Locate the cell with the specified text and output its (x, y) center coordinate. 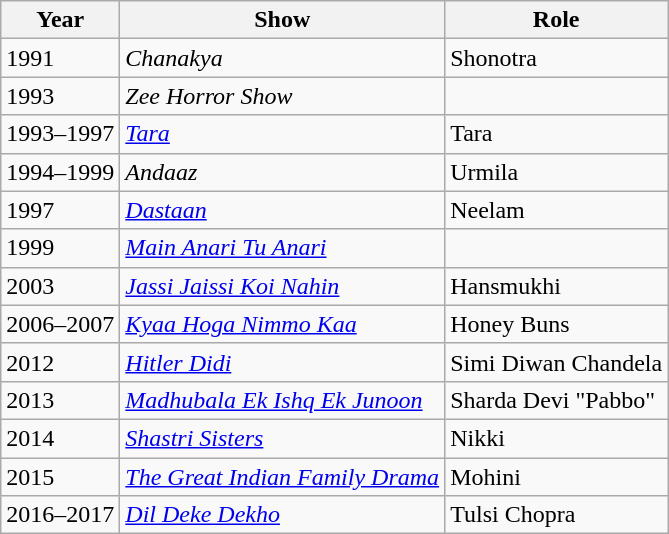
Tulsi Chopra (556, 515)
Urmila (556, 172)
2016–2017 (60, 515)
Honey Buns (556, 324)
Madhubala Ek Ishq Ek Junoon (282, 400)
1997 (60, 210)
Dastaan (282, 210)
2014 (60, 438)
Shastri Sisters (282, 438)
2012 (60, 362)
The Great Indian Family Drama (282, 477)
1991 (60, 58)
Simi Diwan Chandela (556, 362)
Kyaa Hoga Nimmo Kaa (282, 324)
Dil Deke Dekho (282, 515)
Hansmukhi (556, 286)
1994–1999 (60, 172)
Jassi Jaissi Koi Nahin (282, 286)
Shonotra (556, 58)
Nikki (556, 438)
1999 (60, 248)
Zee Horror Show (282, 96)
Andaaz (282, 172)
Neelam (556, 210)
2015 (60, 477)
Hitler Didi (282, 362)
2003 (60, 286)
2006–2007 (60, 324)
Main Anari Tu Anari (282, 248)
Mohini (556, 477)
Year (60, 20)
Show (282, 20)
1993 (60, 96)
2013 (60, 400)
Chanakya (282, 58)
Sharda Devi "Pabbo" (556, 400)
Role (556, 20)
1993–1997 (60, 134)
